Search for the cell housing the specified text and yield its (X, Y) center coordinate. 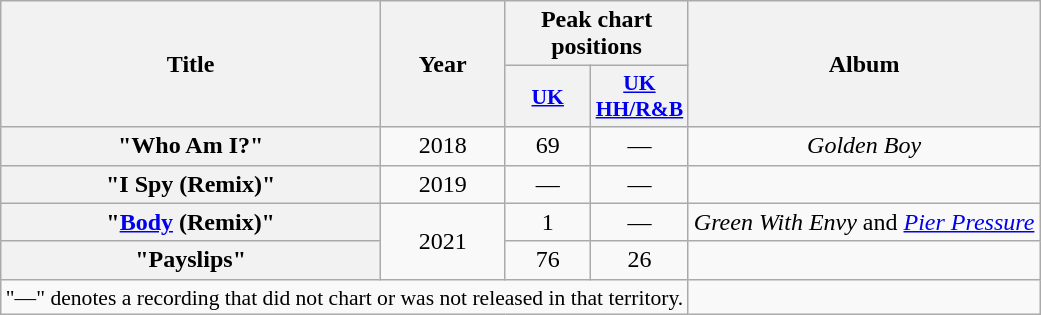
UK (548, 96)
Album (864, 64)
"I Spy (Remix)" (191, 184)
Title (191, 64)
"Body (Remix)" (191, 222)
1 (548, 222)
Peak chart positions (596, 34)
Golden Boy (864, 146)
UKHH/R&B (640, 96)
69 (548, 146)
"Payslips" (191, 260)
2021 (443, 241)
76 (548, 260)
Year (443, 64)
2019 (443, 184)
Green With Envy and Pier Pressure (864, 222)
26 (640, 260)
2018 (443, 146)
"Who Am I?" (191, 146)
"—" denotes a recording that did not chart or was not released in that territory. (345, 297)
